Provide the (x, y) coordinate of the cell's center where the given text is located.  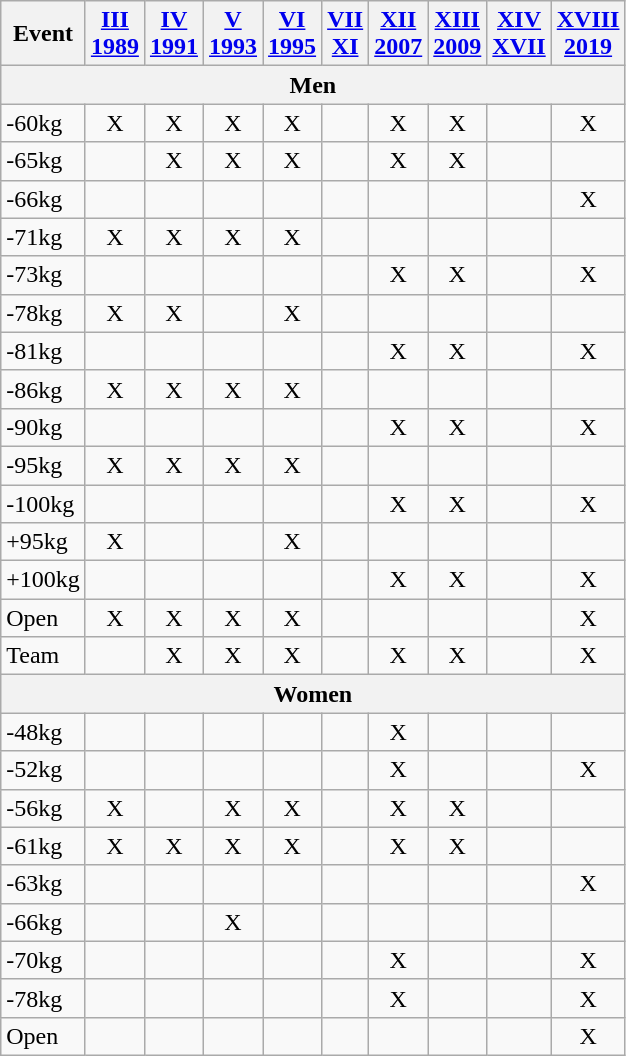
Women (313, 694)
-63kg (44, 884)
III1989 (114, 34)
-60kg (44, 123)
+100kg (44, 580)
-70kg (44, 960)
XVIII2019 (588, 34)
Men (313, 85)
XIII2009 (458, 34)
-90kg (44, 427)
V1993 (232, 34)
VII XI (346, 34)
-81kg (44, 351)
Team (44, 656)
-100kg (44, 503)
-56kg (44, 808)
+95kg (44, 542)
-86kg (44, 389)
-73kg (44, 275)
-61kg (44, 846)
-71kg (44, 237)
-52kg (44, 770)
-65kg (44, 161)
-95kg (44, 465)
XII2007 (398, 34)
-48kg (44, 732)
Event (44, 34)
VI1995 (292, 34)
IV1991 (174, 34)
XIV XVII (519, 34)
